Determine the [X, Y] coordinate at the center of the cell enclosing the given text.  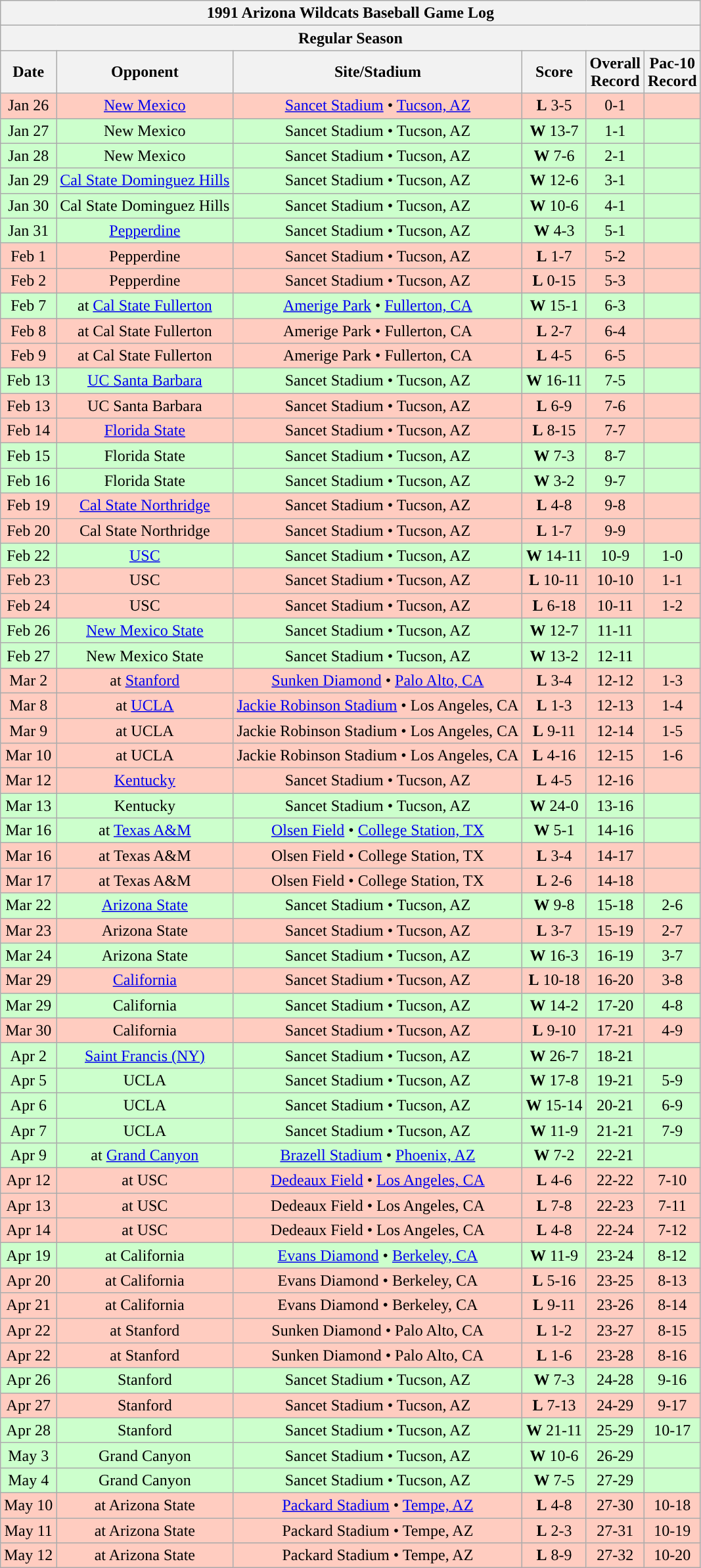
22-21 [615, 1156]
W 4-3 [554, 230]
L 2-3 [554, 1531]
L 8-9 [554, 1556]
Jan 29 [29, 181]
Apr 20 [29, 1280]
10-19 [672, 1531]
6-3 [615, 305]
Mar 22 [29, 905]
2-1 [615, 156]
Mar 23 [29, 930]
23-24 [615, 1255]
20-21 [615, 1105]
Feb 23 [29, 580]
W 13-7 [554, 131]
Jan 31 [29, 230]
14-18 [615, 881]
9-9 [615, 531]
L 5-16 [554, 1280]
22-23 [615, 1206]
23-27 [615, 1330]
L 10-11 [554, 580]
Feb 20 [29, 531]
May 11 [29, 1531]
21-21 [615, 1130]
W 7-6 [554, 156]
1-3 [672, 680]
L 3-5 [554, 106]
Apr 12 [29, 1181]
27-30 [615, 1505]
L 3-7 [554, 930]
Mar 13 [29, 806]
10-10 [615, 580]
Feb 19 [29, 506]
W 15-1 [554, 305]
Mar 9 [29, 731]
Feb 2 [29, 280]
10-18 [672, 1505]
Feb 26 [29, 630]
Regular Season [351, 38]
5-9 [672, 1080]
Mar 12 [29, 781]
L 6-9 [554, 406]
W 7-2 [554, 1156]
12-12 [615, 680]
W 14-11 [554, 555]
L 10-18 [554, 980]
6-9 [672, 1105]
8-16 [672, 1355]
L 1-6 [554, 1355]
4-9 [672, 1030]
Apr 7 [29, 1130]
L 2-7 [554, 330]
5-1 [615, 230]
W 7-5 [554, 1480]
0-1 [615, 106]
W 5-1 [554, 831]
9-16 [672, 1380]
Feb 8 [29, 330]
11-11 [615, 630]
Brazell Stadium • Phoenix, AZ [378, 1156]
10-17 [672, 1430]
May 10 [29, 1505]
L 7-13 [554, 1405]
1991 Arizona Wildcats Baseball Game Log [351, 13]
OverallRecord [615, 72]
2-6 [672, 905]
10-20 [672, 1556]
22-24 [615, 1230]
12-15 [615, 756]
Mar 10 [29, 756]
6-4 [615, 330]
14-17 [615, 856]
Feb 15 [29, 456]
8-13 [672, 1280]
24-28 [615, 1380]
Apr 13 [29, 1206]
15-19 [615, 930]
9-17 [672, 1405]
9-7 [615, 481]
L 2-6 [554, 881]
1-2 [672, 605]
12-16 [615, 781]
May 3 [29, 1455]
Apr 19 [29, 1255]
7-5 [615, 381]
12-11 [615, 655]
8-7 [615, 456]
27-32 [615, 1556]
May 12 [29, 1556]
Feb 22 [29, 555]
L 4-16 [554, 756]
1-6 [672, 756]
L 1-3 [554, 705]
Feb 27 [29, 655]
Opponent [145, 72]
3-7 [672, 955]
7-11 [672, 1206]
12-14 [615, 731]
1-0 [672, 555]
25-29 [615, 1430]
7-12 [672, 1230]
17-20 [615, 1005]
Date [29, 72]
23-25 [615, 1280]
Apr 5 [29, 1080]
W 13-2 [554, 655]
9-8 [615, 506]
Mar 30 [29, 1030]
W 26-7 [554, 1055]
Jan 30 [29, 206]
W 17-8 [554, 1080]
Apr 26 [29, 1380]
24-29 [615, 1405]
Apr 28 [29, 1430]
W 12-7 [554, 630]
W 16-3 [554, 955]
Pac-10Record [672, 72]
W 16-11 [554, 381]
W 12-6 [554, 181]
Mar 8 [29, 705]
L 6-18 [554, 605]
Feb 16 [29, 481]
18-21 [615, 1055]
Apr 2 [29, 1055]
Saint Francis (NY) [145, 1055]
4-1 [615, 206]
Jan 27 [29, 131]
Mar 2 [29, 680]
Mar 17 [29, 881]
7-7 [615, 431]
at Grand Canyon [145, 1156]
1-5 [672, 731]
8-14 [672, 1305]
13-16 [615, 806]
23-28 [615, 1355]
6-5 [615, 356]
L 4-6 [554, 1181]
Feb 9 [29, 356]
Jan 28 [29, 156]
27-31 [615, 1531]
27-29 [615, 1480]
5-3 [615, 280]
14-16 [615, 831]
3-8 [672, 980]
7-10 [672, 1181]
2-7 [672, 930]
W 14-2 [554, 1005]
7-9 [672, 1130]
22-22 [615, 1181]
Apr 14 [29, 1230]
7-6 [615, 406]
16-20 [615, 980]
Feb 24 [29, 605]
W 9-8 [554, 905]
Apr 21 [29, 1305]
4-8 [672, 1005]
May 4 [29, 1480]
L 0-15 [554, 280]
10-9 [615, 555]
W 24-0 [554, 806]
19-21 [615, 1080]
15-18 [615, 905]
L 1-2 [554, 1330]
Feb 1 [29, 255]
26-29 [615, 1455]
5-2 [615, 255]
16-19 [615, 955]
8-15 [672, 1330]
Jan 26 [29, 106]
Apr 27 [29, 1405]
W 15-14 [554, 1105]
Score [554, 72]
23-26 [615, 1305]
Feb 14 [29, 431]
10-11 [615, 605]
Site/Stadium [378, 72]
Feb 7 [29, 305]
W 21-11 [554, 1430]
W 3-2 [554, 481]
3-1 [615, 181]
12-13 [615, 705]
Apr 6 [29, 1105]
Apr 9 [29, 1156]
L 7-8 [554, 1206]
8-12 [672, 1255]
L 9-10 [554, 1030]
17-21 [615, 1030]
Mar 24 [29, 955]
1-4 [672, 705]
L 8-15 [554, 431]
